Search for the cell housing the specified text and yield its [x, y] center coordinate. 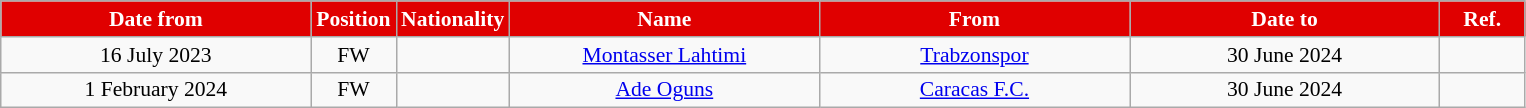
Ade Oguns [664, 90]
1 February 2024 [156, 90]
16 July 2023 [156, 55]
Date from [156, 19]
From [974, 19]
Montasser Lahtimi [664, 55]
Date to [1285, 19]
Trabzonspor [974, 55]
Caracas F.C. [974, 90]
Position [354, 19]
Nationality [452, 19]
Name [664, 19]
Ref. [1482, 19]
